Identify which cell holds the provided text, then report its (x, y) central coordinate. 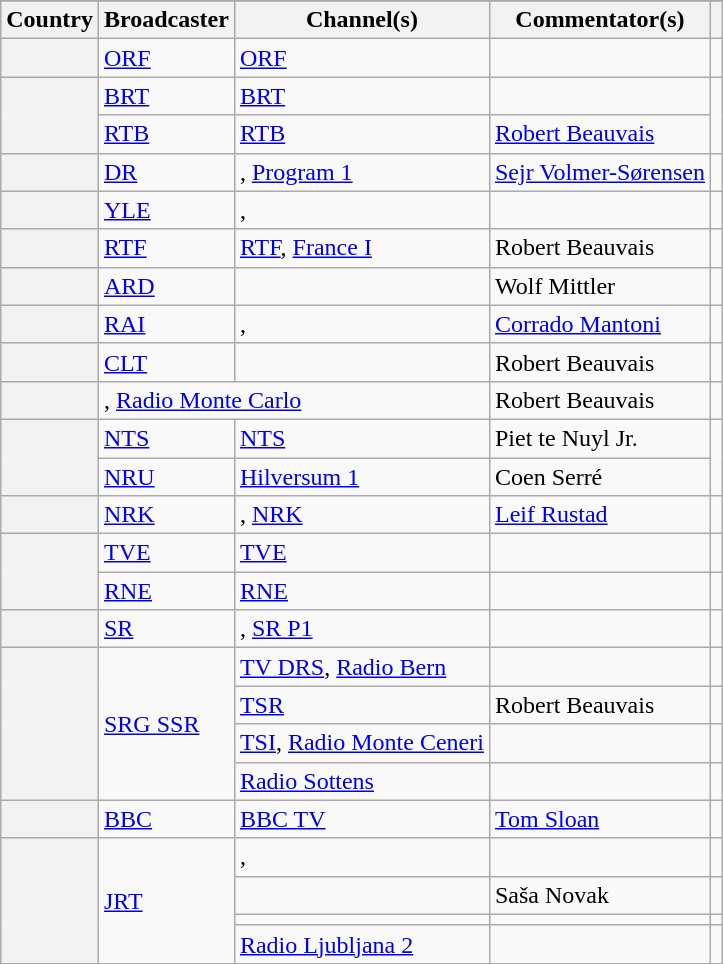
CLT (166, 362)
Country (50, 20)
Tom Sloan (600, 819)
Saša Novak (600, 895)
SRG SSR (166, 724)
Coen Serré (600, 477)
, NRK (362, 515)
TSI, Radio Monte Ceneri (362, 743)
Wolf Mittler (600, 286)
Piet te Nuyl Jr. (600, 438)
BBC TV (362, 819)
ARD (166, 286)
NRK (166, 515)
BBC (166, 819)
NRU (166, 477)
Radio Sottens (362, 781)
YLE (166, 210)
, SR P1 (362, 629)
Broadcaster (166, 20)
SR (166, 629)
RTF, France I (362, 248)
DR (166, 172)
Radio Ljubljana 2 (362, 944)
Commentator(s) (600, 20)
Leif Rustad (600, 515)
JRT (166, 900)
, Radio Monte Carlo (294, 400)
TSR (362, 705)
Corrado Mantoni (600, 324)
, Program 1 (362, 172)
RAI (166, 324)
Hilversum 1 (362, 477)
RTF (166, 248)
Channel(s) (362, 20)
TV DRS, Radio Bern (362, 667)
Sejr Volmer-Sørensen (600, 172)
